Determine the (x, y) coordinate at the center of the cell enclosing the given text.  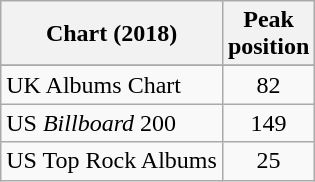
UK Albums Chart (112, 85)
Peak position (268, 34)
82 (268, 85)
US Top Rock Albums (112, 161)
25 (268, 161)
Chart (2018) (112, 34)
149 (268, 123)
US Billboard 200 (112, 123)
